For the text-containing cell, return its midpoint in (x, y) coordinate format. 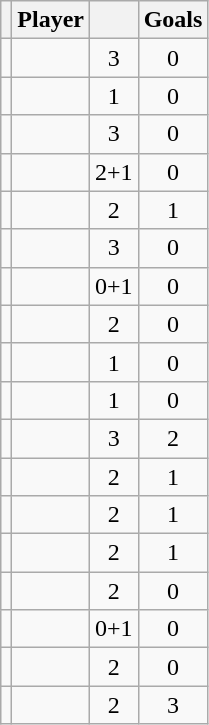
Goals (173, 20)
Player (51, 20)
2+1 (114, 172)
